Capture the cell that displays the provided text and extract its (X, Y) central coordinate. 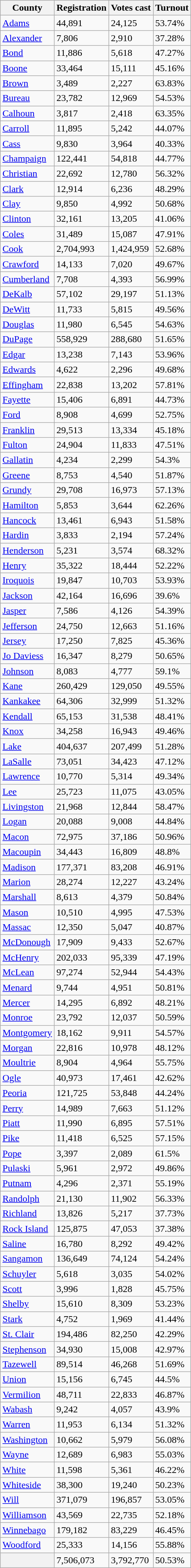
558,929 (81, 339)
13,238 (81, 354)
51.65% (172, 339)
12,780 (131, 173)
14,133 (81, 264)
47.91% (172, 234)
Tazewell (27, 1364)
Schuyler (27, 1274)
6,983 (131, 1455)
Votes cast (131, 8)
21,968 (81, 807)
52,944 (131, 972)
17,250 (81, 641)
20,088 (81, 822)
3,489 (81, 83)
121,725 (81, 1093)
18,444 (131, 565)
34,443 (81, 852)
6,134 (131, 1425)
46,268 (131, 1364)
50.65% (172, 656)
Sangamon (27, 1259)
Effingham (27, 384)
5,979 (131, 1440)
Morgan (27, 1048)
McLean (27, 972)
49.67% (172, 264)
2,972 (131, 1168)
125,875 (81, 1229)
73,051 (81, 761)
57,102 (81, 294)
16,973 (131, 490)
County (27, 8)
4,622 (81, 369)
White (27, 1470)
50.68% (172, 204)
2,418 (131, 113)
Washington (27, 1440)
Vermilion (27, 1394)
4,992 (131, 204)
34,258 (81, 731)
17,461 (131, 1078)
Turnout (172, 8)
52.18% (172, 1515)
5,961 (81, 1168)
37,186 (131, 837)
53.23% (172, 1304)
6,525 (131, 1138)
10,770 (81, 776)
McHenry (27, 957)
53,848 (131, 1093)
St. Clair (27, 1334)
11,418 (81, 1138)
15,111 (131, 68)
54.53% (172, 98)
57.51% (172, 1123)
12,227 (131, 882)
52.22% (172, 565)
Lawrence (27, 776)
Bureau (27, 98)
37.28% (172, 38)
5,242 (131, 128)
3,833 (81, 535)
Adams (27, 23)
3,792,770 (131, 1560)
Champaign (27, 158)
Jasper (27, 611)
40.87% (172, 927)
83,229 (131, 1530)
Jo Daviess (27, 656)
37.73% (172, 1214)
2,371 (131, 1184)
9,911 (131, 1033)
Mason (27, 912)
5,047 (131, 927)
177,371 (81, 867)
Pulaski (27, 1168)
288,680 (131, 339)
1,969 (131, 1319)
2,089 (131, 1153)
19,847 (81, 580)
48.8% (172, 852)
Knox (27, 731)
41.06% (172, 219)
Rock Island (27, 1229)
55.03% (172, 1455)
Wabash (27, 1410)
6,545 (131, 324)
4,393 (131, 279)
53.93% (172, 580)
47.19% (172, 957)
16,696 (131, 596)
37.38% (172, 1229)
Hamilton (27, 505)
68.32% (172, 550)
136,649 (81, 1259)
49.56% (172, 309)
49.68% (172, 369)
46.91% (172, 867)
7,825 (131, 641)
50.59% (172, 1018)
3,964 (131, 143)
196,857 (131, 1500)
Douglas (27, 324)
44.5% (172, 1379)
Whiteside (27, 1485)
56.32% (172, 173)
Pike (27, 1138)
21,130 (81, 1199)
Mercer (27, 1003)
Fayette (27, 400)
Alexander (27, 38)
22,833 (131, 1394)
35,322 (81, 565)
5,361 (131, 1470)
Randolph (27, 1199)
Livingston (27, 807)
52.75% (172, 415)
54.24% (172, 1259)
5,217 (131, 1214)
6,895 (131, 1123)
11,733 (81, 309)
82,250 (131, 1334)
14,156 (131, 1545)
12,689 (81, 1455)
28,274 (81, 882)
5,231 (81, 550)
Menard (27, 988)
12,037 (131, 1018)
4,995 (131, 912)
53.74% (172, 23)
57.13% (172, 490)
13,461 (81, 520)
15,156 (81, 1379)
4,540 (131, 475)
23,792 (81, 1018)
4,951 (131, 988)
24,125 (131, 23)
63.83% (172, 83)
22,838 (81, 384)
Putnam (27, 1184)
46.45% (172, 1530)
11,886 (81, 53)
2,194 (131, 535)
4,057 (131, 1410)
8,904 (81, 1063)
10,978 (131, 1048)
2,910 (131, 38)
2,704,993 (81, 249)
Moultrie (27, 1063)
Jackson (27, 596)
13,205 (131, 219)
49.55% (172, 686)
44.77% (172, 158)
Stark (27, 1319)
14,989 (81, 1108)
50.81% (172, 988)
2,299 (131, 460)
Ford (27, 415)
13,826 (81, 1214)
Iroquois (27, 580)
5,314 (131, 776)
2,296 (131, 369)
61.5% (172, 1153)
7,806 (81, 38)
8,613 (81, 897)
58.47% (172, 807)
11,833 (131, 445)
LaSalle (27, 761)
43.05% (172, 792)
Union (27, 1379)
Piatt (27, 1123)
45.18% (172, 430)
3,996 (81, 1289)
56.08% (172, 1440)
8,908 (81, 415)
Cumberland (27, 279)
Calhoun (27, 113)
Hancock (27, 520)
Kendall (27, 716)
33,464 (81, 68)
Peoria (27, 1093)
50.96% (172, 837)
45.36% (172, 641)
29,513 (81, 430)
89,514 (81, 1364)
8,753 (81, 475)
50.53% (172, 1560)
Jersey (27, 641)
Cook (27, 249)
371,079 (81, 1500)
42,164 (81, 596)
23,782 (81, 98)
54,818 (131, 158)
179,182 (81, 1530)
DuPage (27, 339)
95,339 (131, 957)
6,891 (131, 400)
42.97% (172, 1349)
9,744 (81, 988)
31,538 (131, 716)
53.96% (172, 354)
29,197 (131, 294)
Lee (27, 792)
13,334 (131, 430)
46.87% (172, 1394)
4,777 (131, 671)
Montgomery (27, 1033)
51.16% (172, 626)
6,745 (131, 1379)
Greene (27, 475)
4,964 (131, 1063)
Shelby (27, 1304)
Edgar (27, 354)
DeWitt (27, 309)
7,143 (131, 354)
57.81% (172, 384)
15,008 (131, 1349)
55.19% (172, 1184)
47,053 (131, 1229)
54.43% (172, 972)
44,891 (81, 23)
54.63% (172, 324)
Monroe (27, 1018)
Saline (27, 1244)
Stephenson (27, 1349)
4,699 (131, 415)
25,723 (81, 792)
45.75% (172, 1289)
16,347 (81, 656)
Registration (81, 8)
42.62% (172, 1078)
Clay (27, 204)
44.73% (172, 400)
54.39% (172, 611)
48.21% (172, 1003)
11,895 (81, 128)
12,844 (131, 807)
Marion (27, 882)
Richland (27, 1214)
51.69% (172, 1364)
202,033 (81, 957)
4,296 (81, 1184)
Franklin (27, 430)
49.42% (172, 1244)
97,274 (81, 972)
57.24% (172, 535)
3,817 (81, 113)
Perry (27, 1108)
16,943 (131, 731)
1,424,959 (131, 249)
24,904 (81, 445)
Winnebago (27, 1530)
207,499 (131, 746)
48.12% (172, 1048)
51.12% (172, 1108)
47.51% (172, 445)
22,735 (131, 1515)
Woodford (27, 1545)
4,126 (131, 611)
25,333 (81, 1545)
24,750 (81, 626)
9,242 (81, 1410)
44.84% (172, 822)
9,830 (81, 143)
12,663 (131, 626)
53.05% (172, 1500)
5,853 (81, 505)
12,350 (81, 927)
15,087 (131, 234)
Crawford (27, 264)
43,569 (81, 1515)
41.44% (172, 1319)
31,489 (81, 234)
Marshall (27, 897)
Macoupin (27, 852)
Lake (27, 746)
5,815 (131, 309)
34,930 (81, 1349)
7,586 (81, 611)
65,153 (81, 716)
22,816 (81, 1048)
Henry (27, 565)
Scott (27, 1289)
Brown (27, 83)
22,692 (81, 173)
83,208 (131, 867)
11,075 (131, 792)
194,486 (81, 1334)
62.26% (172, 505)
260,429 (81, 686)
6,236 (131, 189)
4,379 (131, 897)
Clark (27, 189)
16,780 (81, 1244)
3,574 (131, 550)
7,506,073 (81, 1560)
18,162 (81, 1033)
2,227 (131, 83)
44.24% (172, 1093)
49.34% (172, 776)
129,050 (131, 686)
4,234 (81, 460)
11,953 (81, 1425)
3,397 (81, 1153)
Massac (27, 927)
Henderson (27, 550)
Jefferson (27, 626)
47.53% (172, 912)
64,306 (81, 701)
8,279 (131, 656)
12,914 (81, 189)
15,610 (81, 1304)
11,902 (131, 1199)
11,990 (81, 1123)
6,892 (131, 1003)
Carroll (27, 128)
32,999 (131, 701)
15,406 (81, 400)
51.28% (172, 746)
59.1% (172, 671)
9,850 (81, 204)
8,309 (131, 1304)
Gallatin (27, 460)
10,510 (81, 912)
46.22% (172, 1470)
63.35% (172, 113)
10,703 (131, 580)
39.6% (172, 596)
47.12% (172, 761)
9,433 (131, 942)
Kankakee (27, 701)
51.58% (172, 520)
17,909 (81, 942)
55.88% (172, 1545)
38,300 (81, 1485)
48,711 (81, 1394)
34,423 (131, 761)
48.29% (172, 189)
40,973 (81, 1078)
Will (27, 1500)
Boone (27, 68)
8,083 (81, 671)
Grundy (27, 490)
42.29% (172, 1334)
16,809 (131, 852)
Fulton (27, 445)
Pope (27, 1153)
12,969 (131, 98)
54.3% (172, 460)
6,943 (131, 520)
44.07% (172, 128)
29,708 (81, 490)
3,644 (131, 505)
32,161 (81, 219)
43.24% (172, 882)
Kane (27, 686)
51.13% (172, 294)
Macon (27, 837)
Clinton (27, 219)
43.9% (172, 1410)
50.23% (172, 1485)
49.46% (172, 731)
74,124 (131, 1259)
48.41% (172, 716)
13,202 (131, 384)
45.16% (172, 68)
72,975 (81, 837)
DeKalb (27, 294)
122,441 (81, 158)
49.86% (172, 1168)
Bond (27, 53)
55.75% (172, 1063)
Warren (27, 1425)
Christian (27, 173)
Edwards (27, 369)
52.67% (172, 942)
Logan (27, 822)
54.02% (172, 1274)
404,637 (81, 746)
10,662 (81, 1440)
47.27% (172, 53)
14,295 (81, 1003)
56.33% (172, 1199)
McDonough (27, 942)
4,752 (81, 1319)
7,663 (131, 1108)
54.57% (172, 1033)
9,008 (131, 822)
11,598 (81, 1470)
Coles (27, 234)
40.33% (172, 143)
Madison (27, 867)
Williamson (27, 1515)
52.68% (172, 249)
1,828 (131, 1289)
Ogle (27, 1078)
56.99% (172, 279)
7,020 (131, 264)
51.87% (172, 475)
8,292 (131, 1244)
19,240 (131, 1485)
50.84% (172, 897)
57.15% (172, 1138)
7,708 (81, 279)
Wayne (27, 1455)
Johnson (27, 671)
Cass (27, 143)
3,035 (131, 1274)
Hardin (27, 535)
11,980 (81, 324)
